Return (x, y) of the center of cell containing provided text 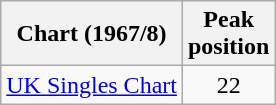
Chart (1967/8) (92, 34)
Peakposition (228, 34)
UK Singles Chart (92, 85)
22 (228, 85)
